Search for the cell housing the specified text and yield its (X, Y) center coordinate. 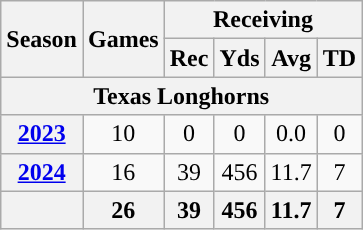
Yds (240, 58)
2024 (42, 172)
TD (339, 58)
Games (123, 39)
Texas Longhorns (182, 96)
Receiving (262, 20)
26 (123, 210)
2023 (42, 134)
16 (123, 172)
0.0 (291, 134)
Avg (291, 58)
10 (123, 134)
Rec (189, 58)
Season (42, 39)
